Identify which cell holds the provided text, then report its (x, y) central coordinate. 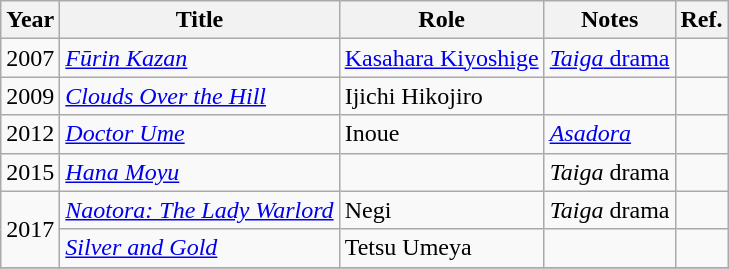
Asadora (610, 134)
Ref. (702, 20)
Negi (442, 210)
Inoue (442, 134)
Ijichi Hikojiro (442, 96)
2015 (30, 172)
Doctor Ume (200, 134)
Title (200, 20)
2012 (30, 134)
Year (30, 20)
Hana Moyu (200, 172)
2007 (30, 58)
Silver and Gold (200, 248)
Role (442, 20)
2009 (30, 96)
Clouds Over the Hill (200, 96)
Naotora: The Lady Warlord (200, 210)
Notes (610, 20)
Fūrin Kazan (200, 58)
Tetsu Umeya (442, 248)
Kasahara Kiyoshige (442, 58)
2017 (30, 229)
